Find where the given text appears and provide that cell's center as (X, Y) coordinate. 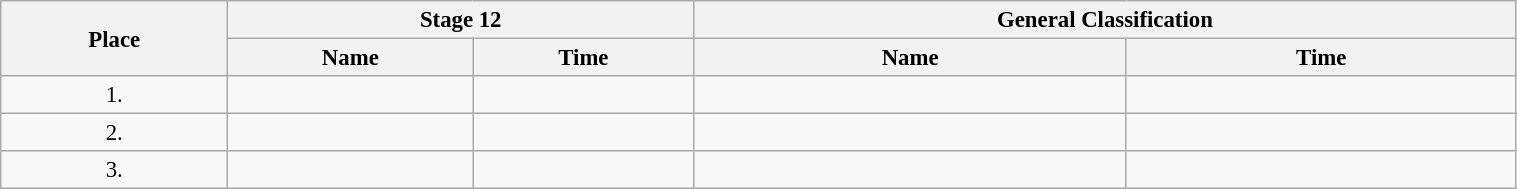
Place (114, 38)
Stage 12 (461, 20)
1. (114, 95)
General Classification (1105, 20)
2. (114, 133)
3. (114, 170)
